Capture the cell that displays the provided text and extract its (x, y) central coordinate. 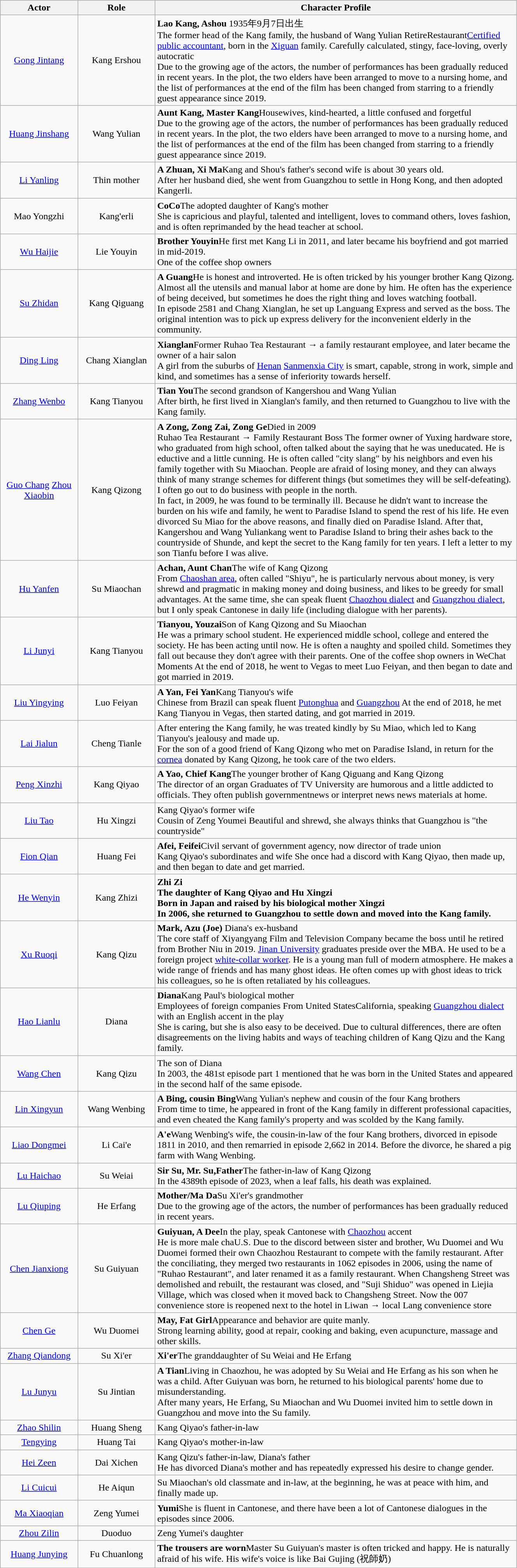
Dai Xichen (117, 1462)
Huang Fei (117, 856)
Zhang Wenbo (39, 401)
Actor (39, 8)
He Erfang (117, 1206)
Duoduo (117, 1533)
Zeng Yumei's daughter (336, 1533)
Su Xi'er (117, 1356)
Gong Jintang (39, 60)
Zhao Shilin (39, 1427)
Li Cuicui (39, 1487)
Tengying (39, 1442)
Su Guiyuan (117, 1269)
Cheng Tianle (117, 744)
He Wenyin (39, 897)
Kang Qizong (117, 490)
Wu Duomei (117, 1330)
Lie Youyin (117, 252)
Character Profile (336, 8)
Su Weiai (117, 1176)
Fion Qian (39, 856)
Xi'erThe granddaughter of Su Weiai and He Erfang (336, 1356)
Lin Xingyun (39, 1109)
Kang Qiguang (117, 304)
Su Miaochan's old classmate and in-law, at the beginning, he was at peace with him, and finally made up. (336, 1487)
Li Junyi (39, 651)
Kang Qiyao (117, 785)
Kang Qiyao's former wifeCousin of Zeng Youmei Beautiful and shrewd, she always thinks that Guangzhou is "the countryside" (336, 820)
Zeng Yumei (117, 1513)
Sir Su, Mr. Su,FatherThe father-in-law of Kang QizongIn the 4389th episode of 2023, when a leaf falls, his death was explained. (336, 1176)
Zhou Zilin (39, 1533)
Chen Jianxiong (39, 1269)
Huang Sheng (117, 1427)
Kang Qiyao's mother-in-law (336, 1442)
Mother/Ma DaSu Xi'er's grandmotherDue to the growing age of the actors, the number of performances has been gradually reduced in recent years. (336, 1206)
Liu Yingying (39, 702)
Su Miaochan (117, 589)
Brother YouyinHe first met Kang Li in 2011, and later became his boyfriend and got married in mid-2019.One of the coffee shop owners (336, 252)
He Aiqun (117, 1487)
Chen Ge (39, 1330)
Mao Yongzhi (39, 216)
Ma Xiaoqian (39, 1513)
Fu Chuanlong (117, 1554)
YumiShe is fluent in Cantonese, and there have been a lot of Cantonese dialogues in the episodes since 2006. (336, 1513)
Wang Yulian (117, 134)
Lu Qiuping (39, 1206)
Role (117, 8)
Lu Junyu (39, 1392)
Xu Ruoqi (39, 954)
Huang Jinshang (39, 134)
Huang Junying (39, 1554)
Kang Ershou (117, 60)
Hao Lianlu (39, 1022)
Kang'erli (117, 216)
Hei Zeen (39, 1462)
Wang Chen (39, 1073)
Hu Yanfen (39, 589)
Liu Tao (39, 820)
Guo Chang Zhou Xiaobin (39, 490)
Huang Tai (117, 1442)
Ding Ling (39, 361)
Chang Xianglan (117, 361)
Kang Zhizi (117, 897)
Wang Wenbing (117, 1109)
Li Yanling (39, 180)
Zhang Qiandong (39, 1356)
Hu Xingzi (117, 820)
Kang Qiyao's father-in-law (336, 1427)
Lu Haichao (39, 1176)
Su Zhidan (39, 304)
Kang Qizu's father-in-law, Diana's fatherHe has divorced Diana's mother and has repeatedly expressed his desire to change gender. (336, 1462)
Diana (117, 1022)
Li Cai'e (117, 1145)
Luo Feiyan (117, 702)
Peng Xinzhi (39, 785)
Thin mother (117, 180)
Wu Haijie (39, 252)
Su Jintian (117, 1392)
Liao Dongmei (39, 1145)
Lai Jialun (39, 744)
